Provide the [x, y] coordinate of the cell's center where the given text is located.  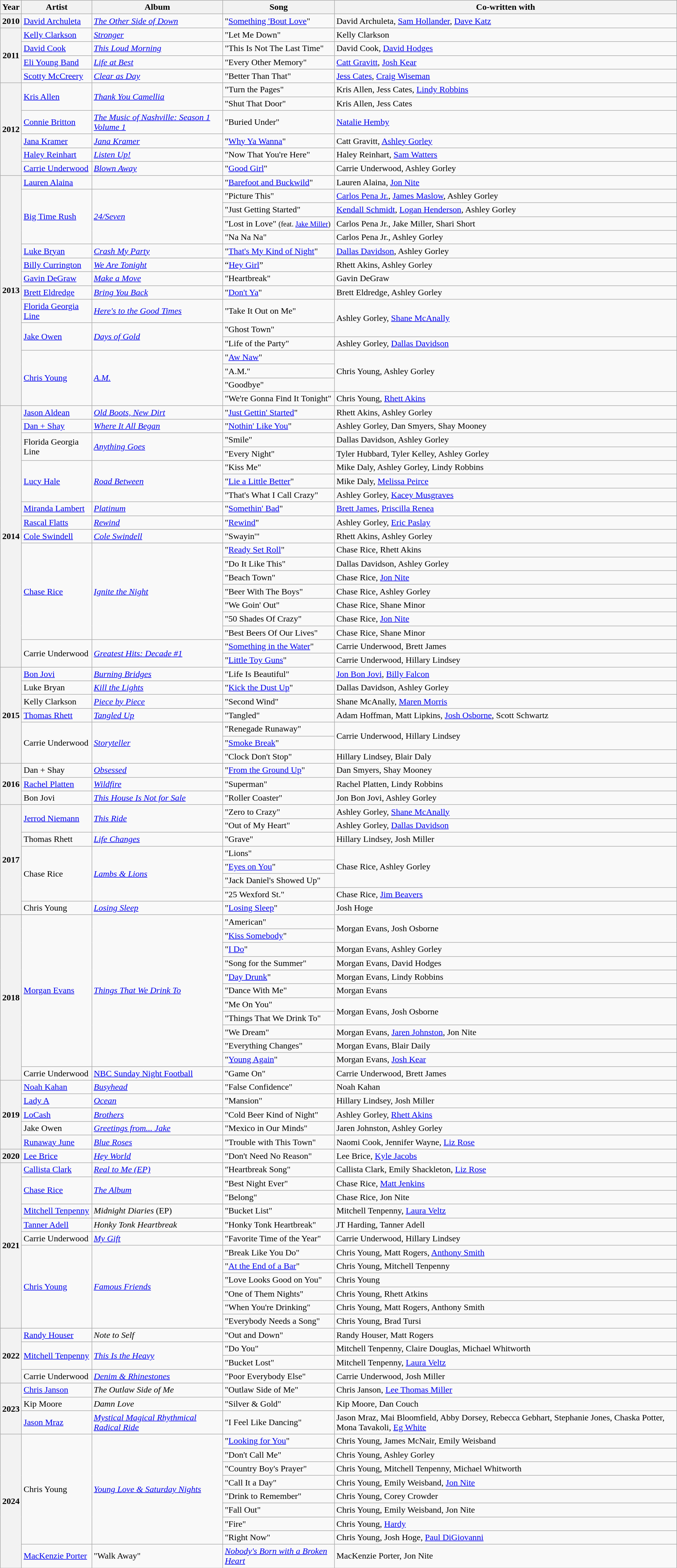
"Ghost Town" [278, 330]
2019 [11, 1115]
"That's My Kind of Night" [278, 251]
"Shut That Door" [278, 103]
This House Is Not for Sale [157, 798]
"Superman" [278, 784]
24/Seven [157, 217]
Mitchell Tenpenny, Claire Douglas, Michael Whitworth [506, 1349]
Naomi Cook, Jennifer Wayne, Liz Rose [506, 1142]
"Eyes on You" [278, 867]
"Don't Call Me" [278, 1455]
Catt Gravitt, Josh Kear [506, 62]
Eli Young Band [57, 62]
Famous Friends [157, 1287]
Chris Young, Mitchell Tenpenny [506, 1266]
"Call It a Day" [278, 1482]
Greatest Hits: Decade #1 [157, 653]
David Archuleta, Sam Hollander, Dave Katz [506, 21]
Life at Best [157, 62]
Song [278, 7]
Tangled Up [157, 715]
"Drink to Remember" [278, 1496]
"We're Gonna Find It Tonight" [278, 398]
Chris Young, Hardy [506, 1523]
"Walk Away" [157, 1556]
Chris Young, Corey Crowder [506, 1496]
Josh Hoge [506, 908]
Randy Houser, Matt Rogers [506, 1335]
"I Feel Like Dancing" [278, 1423]
Jason Mraz, Mai Bloomfield, Abby Dorsey, Rebecca Gebhart, Stephanie Jones, Chaska Potter, Mona Tavakoli, Eg White [506, 1423]
Make a Move [157, 279]
"Song for the Summer" [278, 963]
"Do You" [278, 1349]
"Turn the Pages" [278, 90]
"Game On" [278, 1073]
"Fire" [278, 1523]
"Smile" [278, 440]
Morgan Evans, David Hodges [506, 963]
"Little Toy Guns" [278, 660]
Real to Me (EP) [157, 1170]
Piece by Piece [157, 702]
Kendall Schmidt, Logan Henderson, Ashley Gorley [506, 210]
Obsessed [157, 770]
Listen Up! [157, 154]
This Ride [157, 818]
"Aw Naw" [278, 357]
"Honky Tonk Heartbreak" [278, 1225]
David Cook [57, 48]
Jon Bon Jovi, Ashley Gorley [506, 798]
"False Confidence" [278, 1087]
NBC Sunday Night Football [157, 1073]
"Beer With The Boys" [278, 591]
2023 [11, 1409]
"Zero to Crazy" [278, 811]
Shane McAnally, Maren Morris [506, 702]
Blown Away [157, 168]
Callista Clark [57, 1170]
Chris Young, Brad Tursi [506, 1321]
Life Changes [157, 839]
2012 [11, 129]
Blue Roses [157, 1142]
Chase Rice, Rhett Akins [506, 550]
A.M. [157, 378]
2011 [11, 55]
"Poor Everybody Else" [278, 1376]
Co-written with [506, 7]
"Just Getting Started" [278, 210]
"Picture This" [278, 196]
"Tangled" [278, 715]
"Belong" [278, 1197]
"Nothin' Like You" [278, 426]
"Rewind" [278, 522]
"Na Na Na" [278, 237]
"Good Girl" [278, 168]
"Smoke Break" [278, 743]
"We Dream" [278, 1032]
"Me On You" [278, 1004]
"Swayin'" [278, 536]
Rascal Flatts [57, 522]
Chase Rice, Jim Beavers [506, 894]
"Roller Coaster" [278, 798]
Haley Reinhart [57, 154]
"Dance With Me" [278, 991]
Where It All Began [157, 426]
"Better Than That" [278, 76]
Lauren Alaina, Jon Nite [506, 182]
Dan Smyers, Shay Mooney [506, 770]
"Second Wind" [278, 702]
Honky Tonk Heartbreak [157, 1225]
"25 Wexford St." [278, 894]
Lambs & Lions [157, 873]
Billy Currington [57, 265]
"Ready Set Roll" [278, 550]
"Take It Out on Me" [278, 311]
"One of Them Nights" [278, 1293]
Ashley Gorley, Rhett Akins [506, 1115]
"When You're Drinking" [278, 1308]
"Barefoot and Buckwild" [278, 182]
Busyhead [157, 1087]
"Goodbye" [278, 385]
Hillary Lindsey, Blair Daly [506, 757]
"Mexico in Our Minds" [278, 1128]
Brett Eldredge, Ashley Gorley [506, 292]
Days of Gold [157, 336]
Miranda Lambert [57, 509]
"Kick the Dust Up" [278, 688]
"Don't Ya" [278, 292]
Lauren Alaina [57, 182]
Chris Janson, Lee Thomas Miller [506, 1390]
Lee Brice, Kyle Jacobs [506, 1156]
"Best Night Ever" [278, 1183]
Rachel Platten, Lindy Robbins [506, 784]
2010 [11, 21]
Ashley Gorley, Eric Paslay [506, 522]
2013 [11, 290]
Carrie Underwood, Ashley Gorley [506, 168]
"Mansion" [278, 1101]
Chase Rice, Matt Jenkins [506, 1183]
Road Between [157, 481]
Wildfire [157, 784]
Artist [57, 7]
Jerrod Niemann [57, 818]
"Everybody Needs a Song" [278, 1321]
"From the Ground Up" [278, 770]
Carrie Underwood, Josh Miller [506, 1376]
Bring You Back [157, 292]
Storyteller [157, 743]
Lady A [57, 1101]
2014 [11, 536]
"Country Boy's Prayer" [278, 1469]
Carlos Pena Jr., Jake Miller, Shari Short [506, 224]
Scotty McCreery [57, 76]
MacKenzie Porter [57, 1556]
2016 [11, 784]
"Everything Changes" [278, 1046]
Ashley Gorley, Dan Smyers, Shay Mooney [506, 426]
"Every Night" [278, 454]
Here's to the Good Times [157, 311]
"Somethin' Bad" [278, 509]
Kill the Lights [157, 688]
Chris Young, Rhett Atkins [506, 1293]
David Cook, David Hodges [506, 48]
Morgan Evans, Josh Kear [506, 1059]
Old Boots, New Dirt [157, 412]
Nobody's Born with a Broken Heart [278, 1556]
Lucy Hale [57, 481]
"Out of My Heart" [278, 825]
"Just Gettin' Started" [278, 412]
"Looking for You" [278, 1441]
"Out and Down" [278, 1335]
JT Harding, Tanner Adell [506, 1225]
"Something 'Bout Love" [278, 21]
"Life Is Beautiful" [278, 674]
Mike Daly, Melissa Peirce [506, 481]
Kris Allen [57, 97]
"50 Shades Of Crazy" [278, 619]
Jason Aldean [57, 412]
Album [157, 7]
Year [11, 7]
"Why Ya Wanna" [278, 141]
Anything Goes [157, 447]
Brothers [157, 1115]
"Renegade Runaway" [278, 729]
“Hey Girl” [278, 265]
"Cold Beer Kind of Night" [278, 1115]
"Day Drunk" [278, 977]
"Love Looks Good on You" [278, 1280]
Greetings from... Jake [157, 1128]
Kip Moore [57, 1404]
2018 [11, 998]
Morgan Evans, Blair Daily [506, 1046]
Connie Britton [57, 122]
Tyler Hubbard, Tyler Kelley, Ashley Gorley [506, 454]
2024 [11, 1501]
Tanner Adell [57, 1225]
"Kiss Somebody" [278, 936]
Carlos Pena Jr., James Maslow, Ashley Gorley [506, 196]
Kip Moore, Dan Couch [506, 1404]
Morgan Evans, Lindy Robbins [506, 977]
"Things That We Drink To" [278, 1018]
"Don't Need No Reason" [278, 1156]
Rachel Platten [57, 784]
Damn Love [157, 1404]
This Is the Heavy [157, 1356]
"Bucket List" [278, 1211]
Chris Young, Rhett Akins [506, 398]
"Something in the Water" [278, 647]
2017 [11, 860]
Big Time Rush [57, 217]
Jason Mraz [57, 1423]
Kris Allen, Jess Cates, Lindy Robbins [506, 90]
Jaren Johnston, Ashley Gorley [506, 1128]
2022 [11, 1356]
"Best Beers Of Our Lives" [278, 633]
Stronger [157, 35]
"Buried Under" [278, 122]
"Clock Don't Stop" [278, 757]
Rewind [157, 522]
Morgan Evans, Jaren Johnston, Jon Nite [506, 1032]
Ocean [157, 1101]
"Trouble with This Town" [278, 1142]
Carlos Pena Jr., Ashley Gorley [506, 237]
The Music of Nashville: Season 1 Volume 1 [157, 122]
Denim & Rhinestones [157, 1376]
"Grave" [278, 839]
Morgan Evans, Ashley Gorley [506, 949]
LoCash [57, 1115]
Jess Cates, Craig Wiseman [506, 76]
Ashley Gorley, Kacey Musgraves [506, 495]
Adam Hoffman, Matt Lipkins, Josh Osborne, Scott Schwartz [506, 715]
"Outlaw Side of Me" [278, 1390]
Midnight Diaries (EP) [157, 1211]
The Outlaw Side of Me [157, 1390]
We Are Tonight [157, 265]
Crash My Party [157, 251]
"A.M." [278, 371]
"At the End of a Bar" [278, 1266]
Randy Houser [57, 1335]
"Heartbreak" [278, 279]
Thank You Camellia [157, 97]
"Beach Town" [278, 577]
"Now That You're Here" [278, 154]
My Gift [157, 1238]
2015 [11, 715]
Young Love & Saturday Nights [157, 1489]
Hey World [157, 1156]
Chris Young, Mitchell Tenpenny, Michael Whitworth [506, 1469]
Things That We Drink To [157, 991]
"Lions" [278, 853]
"Lost in Love" (feat. Jake Miller) [278, 224]
Lee Brice [57, 1156]
"Every Other Memory" [278, 62]
"Break Like You Do" [278, 1252]
Kris Allen, Jess Cates [506, 103]
Chris Janson [57, 1390]
"Do It Like This" [278, 564]
Chris Young, Josh Hoge, Paul DiGiovanni [506, 1538]
Callista Clark, Emily Shackleton, Liz Rose [506, 1170]
Chris Young, James McNair, Emily Weisband [506, 1441]
Clear as Day [157, 76]
"Right Now" [278, 1538]
Platinum [157, 509]
"Favorite Time of the Year" [278, 1238]
"Young Again" [278, 1059]
"Lie a Little Better" [278, 481]
David Archuleta [57, 21]
MacKenzie Porter, Jon Nite [506, 1556]
The Album [157, 1190]
Brett James, Priscilla Renea [506, 509]
Losing Sleep [157, 908]
"That's What I Call Crazy" [278, 495]
Ignite the Night [157, 591]
"This Is Not The Last Time" [278, 48]
"We Goin' Out" [278, 605]
Natalie Hemby [506, 122]
Mystical Magical Rhythmical Radical Ride [157, 1423]
"Heartbreak Song" [278, 1170]
"American" [278, 922]
"Jack Daniel's Showed Up" [278, 881]
"Kiss Me" [278, 467]
Burning Bridges [157, 674]
"Let Me Down" [278, 35]
This Loud Morning [157, 48]
"Bucket Lost" [278, 1363]
2020 [11, 1156]
Catt Gravitt, Ashley Gorley [506, 141]
2021 [11, 1245]
Haley Reinhart, Sam Watters [506, 154]
"Silver & Gold" [278, 1404]
"Losing Sleep" [278, 908]
"Life of the Party" [278, 343]
The Other Side of Down [157, 21]
"I Do" [278, 949]
"Fall Out" [278, 1510]
Jon Bon Jovi, Billy Falcon [506, 674]
Note to Self [157, 1335]
Runaway June [57, 1142]
Mike Daly, Ashley Gorley, Lindy Robbins [506, 467]
Brett Eldredge [57, 292]
